Output the (X, Y) coordinate of the center of the cell containing the given text.  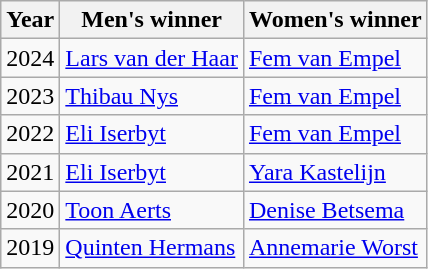
Denise Betsema (335, 210)
2023 (30, 96)
2024 (30, 58)
Lars van der Haar (152, 58)
2020 (30, 210)
Annemarie Worst (335, 248)
Thibau Nys (152, 96)
Year (30, 20)
Quinten Hermans (152, 248)
Toon Aerts (152, 210)
Women's winner (335, 20)
2019 (30, 248)
2021 (30, 172)
Men's winner (152, 20)
Yara Kastelijn (335, 172)
2022 (30, 134)
